For the text-containing cell, return its midpoint in (X, Y) coordinate format. 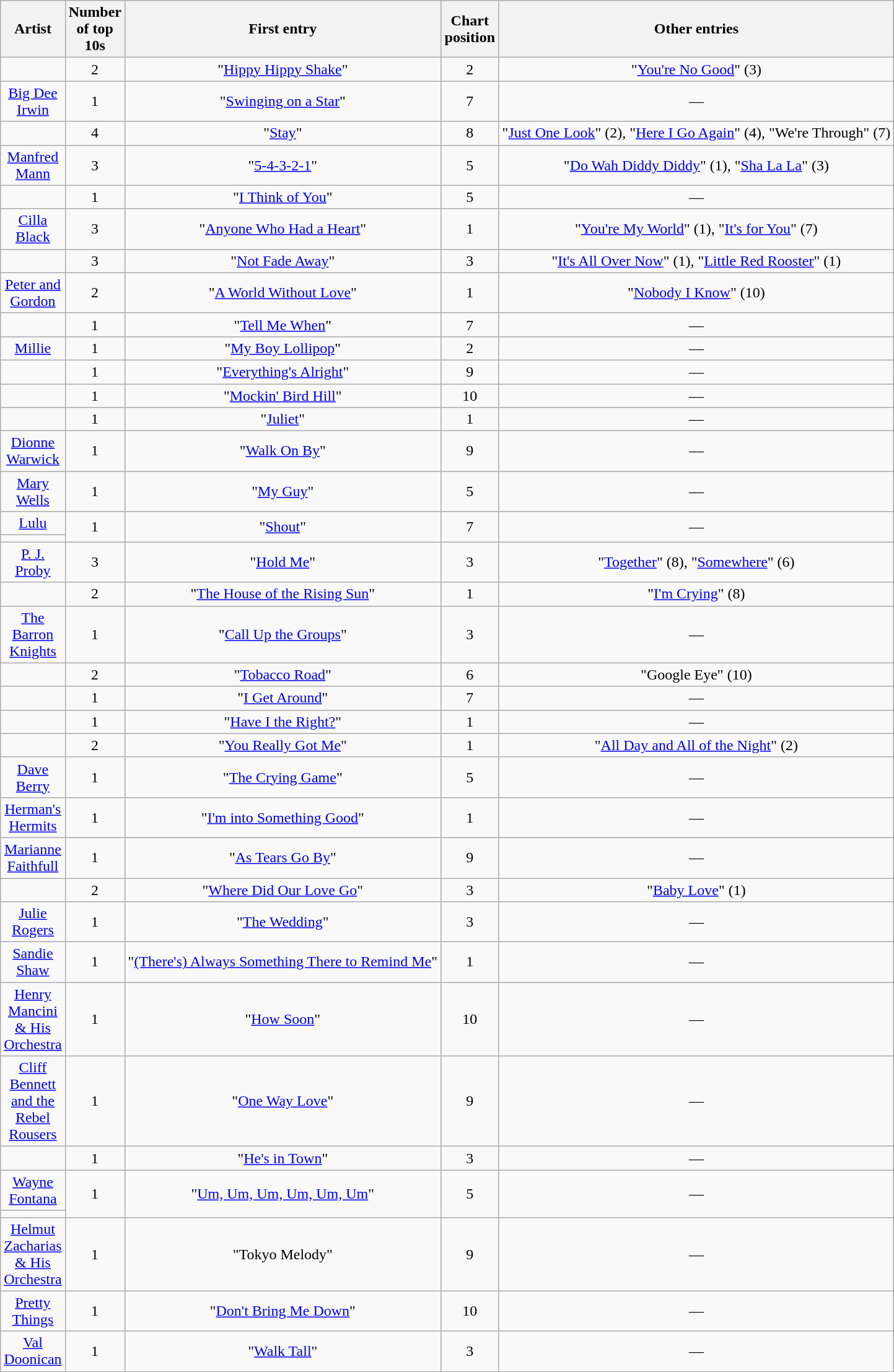
"Don't Bring Me Down" (283, 1311)
First entry (283, 29)
Chart position (470, 29)
"Not Fade Away" (283, 261)
"Hippy Hippy Shake" (283, 69)
"Tobacco Road" (283, 675)
Henry Mancini & His Orchestra (33, 1020)
"Baby Love" (1) (696, 890)
"Swinging on a Star" (283, 102)
"As Tears Go By" (283, 857)
"The Wedding" (283, 922)
"Have I the Right?" (283, 722)
"Shout" (283, 527)
The Barron Knights (33, 634)
Lulu (33, 523)
Cilla Black (33, 229)
"Tell Me When" (283, 325)
Big Dee Irwin (33, 102)
"Juliet" (283, 419)
Helmut Zacharias & His Orchestra (33, 1254)
8 (470, 133)
Pretty Things (33, 1311)
Peter and Gordon (33, 292)
"Do Wah Diddy Diddy" (1), "Sha La La" (3) (696, 165)
"Walk On By" (283, 451)
"My Boy Lollipop" (283, 348)
Val Doonican (33, 1352)
"Just One Look" (2), "Here I Go Again" (4), "We're Through" (7) (696, 133)
"Google Eye" (10) (696, 675)
4 (95, 133)
"How Soon" (283, 1020)
"Mockin' Bird Hill" (283, 396)
"Everything's Alright" (283, 372)
Julie Rogers (33, 922)
"The House of the Rising Sun" (283, 594)
6 (470, 675)
Artist (33, 29)
Mary Wells (33, 492)
Dave Berry (33, 777)
"Stay" (283, 133)
Sandie Shaw (33, 963)
"He's in Town" (283, 1158)
"One Way Love" (283, 1101)
"All Day and All of the Night" (2) (696, 745)
Other entries (696, 29)
"I Think of You" (283, 197)
Millie (33, 348)
"The Crying Game" (283, 777)
"You're My World" (1), "It's for You" (7) (696, 229)
"I'm into Something Good" (283, 818)
"Tokyo Melody" (283, 1254)
"Where Did Our Love Go" (283, 890)
"My Guy" (283, 492)
Manfred Mann (33, 165)
"It's All Over Now" (1), "Little Red Rooster" (1) (696, 261)
Marianne Faithfull (33, 857)
"Nobody I Know" (10) (696, 292)
Number of top 10s (95, 29)
"(There's) Always Something There to Remind Me" (283, 963)
"5-4-3-2-1" (283, 165)
"I'm Crying" (8) (696, 594)
"You're No Good" (3) (696, 69)
"Anyone Who Had a Heart" (283, 229)
"I Get Around" (283, 698)
"Together" (8), "Somewhere" (6) (696, 562)
Wayne Fontana (33, 1191)
"Call Up the Groups" (283, 634)
Herman's Hermits (33, 818)
"You Really Got Me" (283, 745)
"Um, Um, Um, Um, Um, Um" (283, 1194)
P. J. Proby (33, 562)
Dionne Warwick (33, 451)
"Hold Me" (283, 562)
Cliff Bennett and the Rebel Rousers (33, 1101)
"Walk Tall" (283, 1352)
"A World Without Love" (283, 292)
